Pinpoint the cell where the given text exists, returning its [x, y] midpoint coordinate. 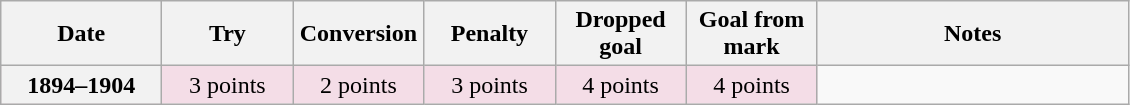
2 points [358, 85]
Dropped goal [620, 34]
Goal from mark [752, 34]
Try [228, 34]
Notes [972, 34]
1894–1904 [82, 85]
Date [82, 34]
Conversion [358, 34]
Penalty [490, 34]
